Search for the cell housing the specified text and yield its (x, y) center coordinate. 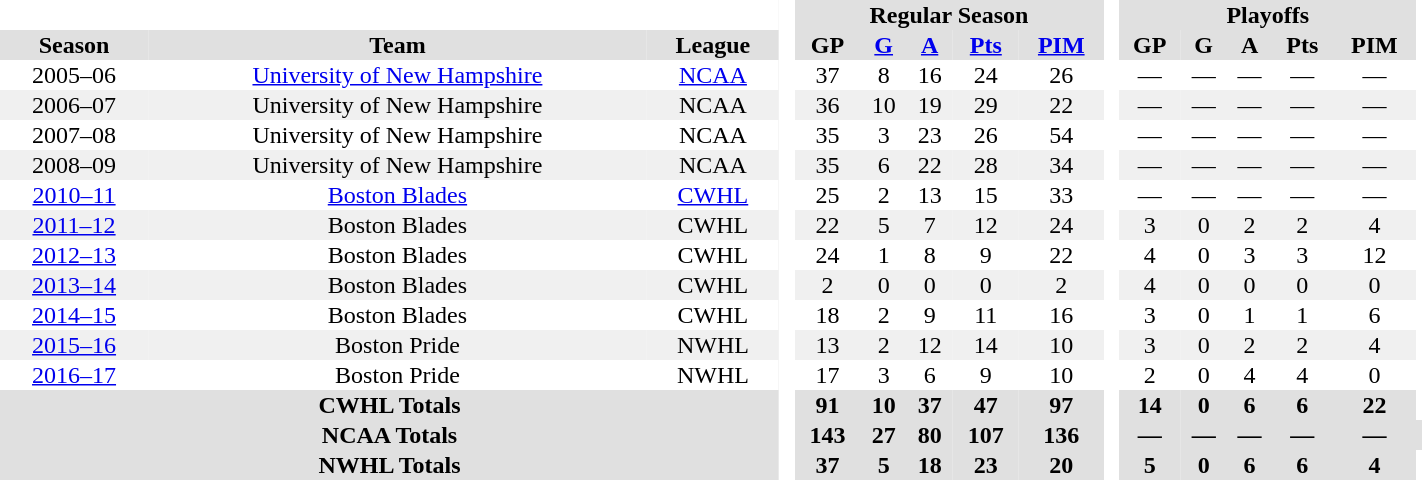
107 (986, 435)
33 (1062, 195)
Season (74, 45)
28 (986, 165)
Team (398, 45)
League (713, 45)
2016–17 (74, 375)
Regular Season (948, 15)
27 (884, 435)
34 (1062, 165)
136 (1062, 435)
2007–08 (74, 135)
97 (1062, 405)
2008–09 (74, 165)
91 (827, 405)
25 (827, 195)
2013–14 (74, 285)
2011–12 (74, 225)
NWHL Totals (390, 465)
29 (986, 105)
20 (1062, 465)
Playoffs (1268, 15)
11 (986, 315)
19 (930, 105)
54 (1062, 135)
15 (986, 195)
2010–11 (74, 195)
80 (930, 435)
CWHL Totals (390, 405)
143 (827, 435)
36 (827, 105)
2005–06 (74, 75)
2014–15 (74, 315)
2006–07 (74, 105)
47 (986, 405)
2012–13 (74, 255)
7 (930, 225)
2015–16 (74, 345)
NCAA Totals (390, 435)
17 (827, 375)
